From the cell containing the given text, extract its center point as [X, Y] coordinate. 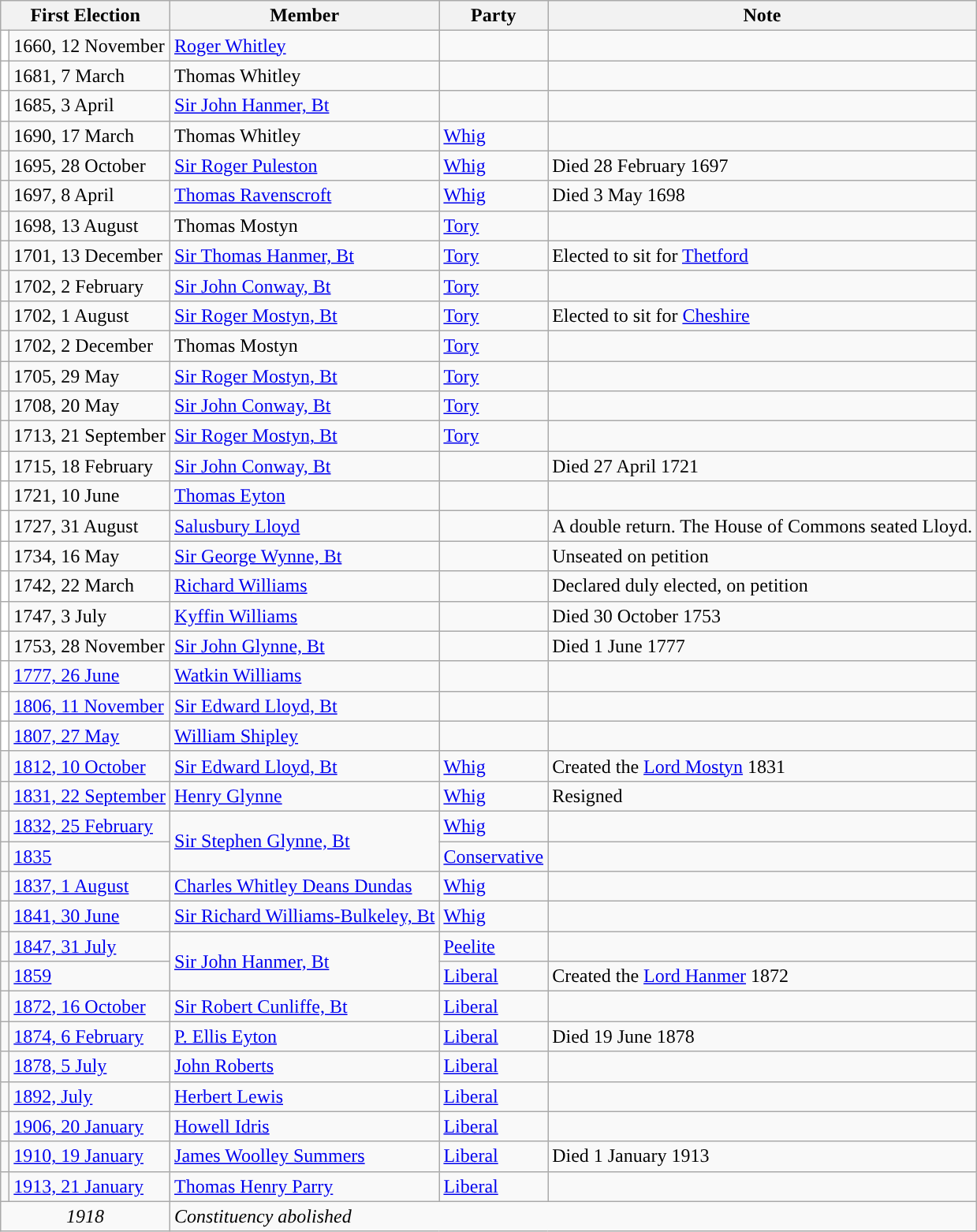
1685, 3 April [90, 106]
1702, 2 December [90, 345]
Resigned [763, 796]
James Woolley Summers [304, 1156]
Sir George Wynne, Bt [304, 556]
1878, 5 July [90, 1066]
1708, 20 May [90, 406]
1837, 1 August [90, 887]
Sir Richard Williams-Bulkeley, Bt [304, 917]
A double return. The House of Commons seated Lloyd. [763, 526]
Sir John Glynne, Bt [304, 646]
1721, 10 June [90, 496]
1832, 25 February [90, 826]
Kyffin Williams [304, 616]
1841, 30 June [90, 917]
Roger Whitley [304, 46]
Herbert Lewis [304, 1096]
Died 1 January 1913 [763, 1156]
1681, 7 March [90, 76]
Elected to sit for Thetford [763, 256]
1713, 21 September [90, 436]
Watkin Williams [304, 676]
Conservative [494, 856]
1753, 28 November [90, 646]
Peelite [494, 946]
Howell Idris [304, 1126]
1812, 10 October [90, 766]
Created the Lord Mostyn 1831 [763, 766]
Thomas Ravenscroft [304, 196]
1660, 12 November [90, 46]
1705, 29 May [90, 376]
1847, 31 July [90, 946]
1727, 31 August [90, 526]
1698, 13 August [90, 226]
1697, 8 April [90, 196]
Henry Glynne [304, 796]
1715, 18 February [90, 466]
P. Ellis Eyton [304, 1036]
Charles Whitley Deans Dundas [304, 887]
1807, 27 May [90, 736]
1874, 6 February [90, 1036]
Died 28 February 1697 [763, 166]
1906, 20 January [90, 1126]
1747, 3 July [90, 616]
Died 30 October 1753 [763, 616]
Thomas Henry Parry [304, 1186]
Sir Roger Puleston [304, 166]
1777, 26 June [90, 676]
Sir Robert Cunliffe, Bt [304, 1006]
Sir Stephen Glynne, Bt [304, 841]
Richard Williams [304, 586]
William Shipley [304, 736]
1913, 21 January [90, 1186]
Died 19 June 1878 [763, 1036]
1831, 22 September [90, 796]
Thomas Eyton [304, 496]
1806, 11 November [90, 706]
John Roberts [304, 1066]
Sir Thomas Hanmer, Bt [304, 256]
Member [304, 16]
1872, 16 October [90, 1006]
1701, 13 December [90, 256]
1690, 17 March [90, 136]
1695, 28 October [90, 166]
1910, 19 January [90, 1156]
1734, 16 May [90, 556]
Elected to sit for Cheshire [763, 315]
Died 3 May 1698 [763, 196]
1918 [85, 1216]
Declared duly elected, on petition [763, 586]
1742, 22 March [90, 586]
1835 [90, 856]
Created the Lord Hanmer 1872 [763, 976]
1702, 1 August [90, 315]
Salusbury Lloyd [304, 526]
1892, July [90, 1096]
Unseated on petition [763, 556]
Note [763, 16]
Died 27 April 1721 [763, 466]
Party [494, 16]
1859 [90, 976]
Died 1 June 1777 [763, 646]
First Election [85, 16]
1702, 2 February [90, 286]
Constituency abolished [574, 1216]
